From the cell containing the given text, extract its center point as (x, y) coordinate. 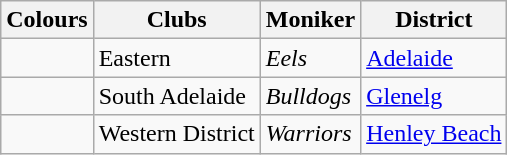
Clubs (176, 20)
Bulldogs (310, 96)
South Adelaide (176, 96)
Glenelg (434, 96)
Warriors (310, 134)
Eastern (176, 58)
Eels (310, 58)
Colours (47, 20)
Adelaide (434, 58)
Moniker (310, 20)
Henley Beach (434, 134)
Western District (176, 134)
District (434, 20)
